Detect which cell encompasses the target text, then output its [x, y] center coordinate. 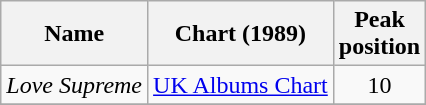
UK Albums Chart [241, 85]
Name [74, 34]
Chart (1989) [241, 34]
10 [379, 85]
Love Supreme [74, 85]
Peakposition [379, 34]
